Detect which cell encompasses the target text, then output its [X, Y] center coordinate. 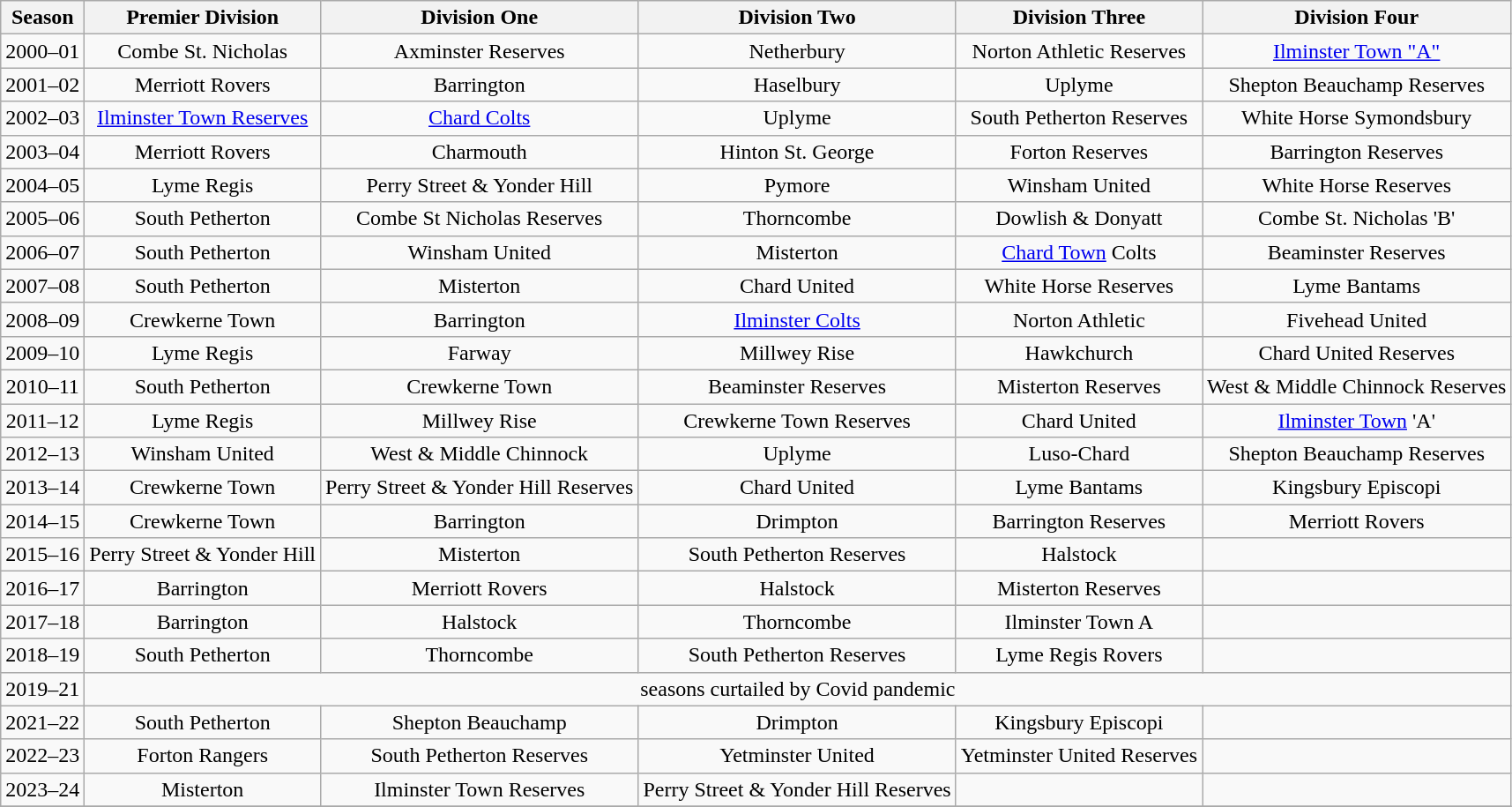
2022–23 [42, 756]
Combe St Nicholas Reserves [480, 219]
2019–21 [42, 689]
seasons curtailed by Covid pandemic [798, 689]
Combe St. Nicholas 'B' [1357, 219]
Division Three [1079, 18]
Ilminster Town "A" [1357, 51]
2012–13 [42, 454]
Combe St. Nicholas [203, 51]
2009–10 [42, 353]
Chard United Reserves [1357, 353]
2006–07 [42, 252]
Lyme Regis Rovers [1079, 655]
Netherbury [797, 51]
2011–12 [42, 421]
Luso-Chard [1079, 454]
White Horse Symondsbury [1357, 118]
West & Middle Chinnock Reserves [1357, 386]
Haselbury [797, 85]
2008–09 [42, 319]
2002–03 [42, 118]
Dowlish & Donyatt [1079, 219]
Forton Reserves [1079, 152]
2005–06 [42, 219]
Premier Division [203, 18]
2007–08 [42, 286]
Division One [480, 18]
Shepton Beauchamp [480, 722]
Farway [480, 353]
Norton Athletic [1079, 319]
2017–18 [42, 622]
2004–05 [42, 185]
2015–16 [42, 555]
2003–04 [42, 152]
Ilminster Town A [1079, 622]
Fivehead United [1357, 319]
2018–19 [42, 655]
2016–17 [42, 588]
Crewkerne Town Reserves [797, 421]
Yetminster United Reserves [1079, 756]
Charmouth [480, 152]
2013–14 [42, 488]
Yetminster United [797, 756]
Forton Rangers [203, 756]
Norton Athletic Reserves [1079, 51]
Pymore [797, 185]
2021–22 [42, 722]
2010–11 [42, 386]
Ilminster Colts [797, 319]
Chard Town Colts [1079, 252]
2014–15 [42, 521]
2000–01 [42, 51]
Season [42, 18]
2023–24 [42, 789]
Chard Colts [480, 118]
Division Two [797, 18]
Ilminster Town 'A' [1357, 421]
Division Four [1357, 18]
West & Middle Chinnock [480, 454]
Hawkchurch [1079, 353]
Hinton St. George [797, 152]
2001–02 [42, 85]
Axminster Reserves [480, 51]
